From the cell containing the given text, extract its center point as (X, Y) coordinate. 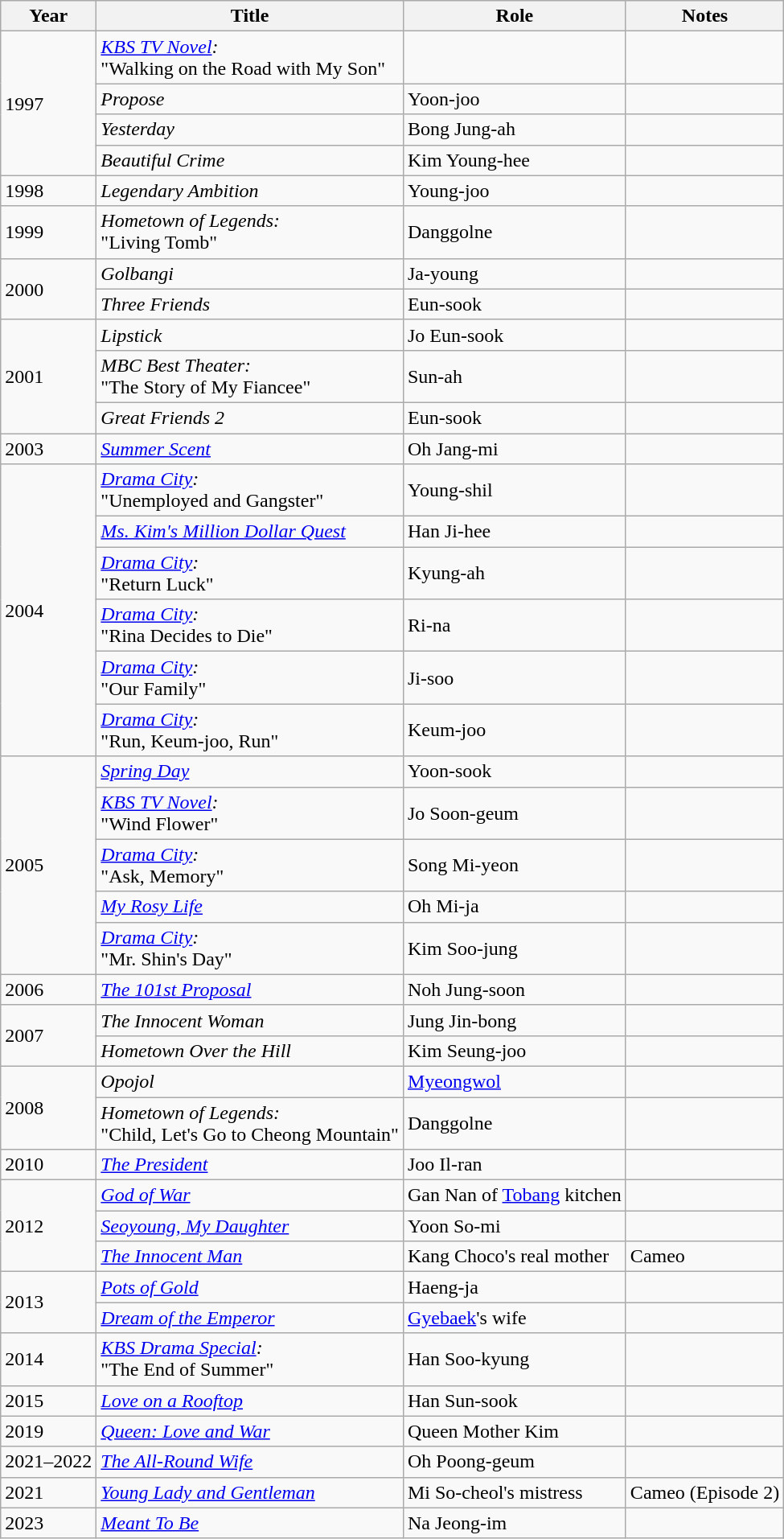
MBC Best Theater:"The Story of My Fiancee" (250, 377)
Cameo (Episode 2) (704, 1492)
Jo Soon-geum (515, 813)
Bong Jung-ah (515, 130)
Han Ji-hee (515, 532)
Role (515, 16)
Drama City:"Run, Keum-joo, Run" (250, 730)
2014 (48, 1360)
Oh Poong-geum (515, 1462)
Drama City:"Our Family" (250, 677)
2013 (48, 1302)
Notes (704, 16)
Dream of the Emperor (250, 1318)
The All-Round Wife (250, 1462)
Pots of Gold (250, 1287)
Kim Seung-joo (515, 1051)
KBS TV Novel:"Wind Flower" (250, 813)
2000 (48, 289)
Song Mi-yeon (515, 866)
Yoon-sook (515, 772)
Hometown Over the Hill (250, 1051)
My Rosy Life (250, 907)
2006 (48, 990)
The Innocent Woman (250, 1020)
2012 (48, 1226)
Queen: Love and War (250, 1431)
Han Soo-kyung (515, 1360)
2019 (48, 1431)
Na Jeong-im (515, 1523)
God of War (250, 1195)
Oh Jang-mi (515, 448)
Ji-soo (515, 677)
Ms. Kim's Million Dollar Quest (250, 532)
1997 (48, 103)
Sun-ah (515, 377)
Kang Choco's real mother (515, 1257)
2023 (48, 1523)
Kyung-ah (515, 573)
Drama City:"Unemployed and Gangster" (250, 491)
2001 (48, 377)
2004 (48, 610)
Yoon So-mi (515, 1226)
Title (250, 16)
Oh Mi-ja (515, 907)
Gan Nan of Tobang kitchen (515, 1195)
2021–2022 (48, 1462)
Propose (250, 99)
2008 (48, 1107)
2010 (48, 1165)
The Innocent Man (250, 1257)
Legendary Ambition (250, 191)
Hometown of Legends:"Living Tomb" (250, 232)
Great Friends 2 (250, 418)
KBS Drama Special:"The End of Summer" (250, 1360)
Drama City:"Rina Decides to Die" (250, 626)
Summer Scent (250, 448)
Young-joo (515, 191)
Seoyoung, My Daughter (250, 1226)
Noh Jung-soon (515, 990)
Haeng-ja (515, 1287)
Kim Young-hee (515, 160)
Jung Jin-bong (515, 1020)
Kim Soo-jung (515, 948)
The President (250, 1165)
Drama City:"Ask, Memory" (250, 866)
The 101st Proposal (250, 990)
Year (48, 16)
Gyebaek's wife (515, 1318)
Drama City:"Mr. Shin's Day" (250, 948)
Young Lady and Gentleman (250, 1492)
Spring Day (250, 772)
KBS TV Novel:"Walking on the Road with My Son" (250, 58)
Cameo (704, 1257)
Hometown of Legends:"Child, Let's Go to Cheong Mountain" (250, 1123)
Keum-joo (515, 730)
Joo Il-ran (515, 1165)
Lipstick (250, 335)
Mi So-cheol's mistress (515, 1492)
Love on a Rooftop (250, 1401)
Opojol (250, 1081)
Yesterday (250, 130)
2021 (48, 1492)
Queen Mother Kim (515, 1431)
1998 (48, 191)
Myeongwol (515, 1081)
1999 (48, 232)
Young-shil (515, 491)
Han Sun-sook (515, 1401)
2015 (48, 1401)
2003 (48, 448)
Jo Eun-sook (515, 335)
Meant To Be (250, 1523)
2007 (48, 1035)
Yoon-joo (515, 99)
Beautiful Crime (250, 160)
Drama City:"Return Luck" (250, 573)
Ri-na (515, 626)
Ja-young (515, 274)
Three Friends (250, 304)
2005 (48, 866)
Golbangi (250, 274)
